Capture the cell that displays the provided text and extract its [X, Y] central coordinate. 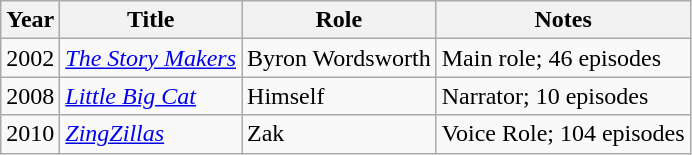
Main role; 46 episodes [563, 58]
Himself [340, 96]
Byron Wordsworth [340, 58]
2002 [30, 58]
Year [30, 20]
ZingZillas [151, 134]
2008 [30, 96]
2010 [30, 134]
Narrator; 10 episodes [563, 96]
Role [340, 20]
Little Big Cat [151, 96]
The Story Makers [151, 58]
Zak [340, 134]
Notes [563, 20]
Title [151, 20]
Voice Role; 104 episodes [563, 134]
